From the cell containing the given text, extract its center point as (X, Y) coordinate. 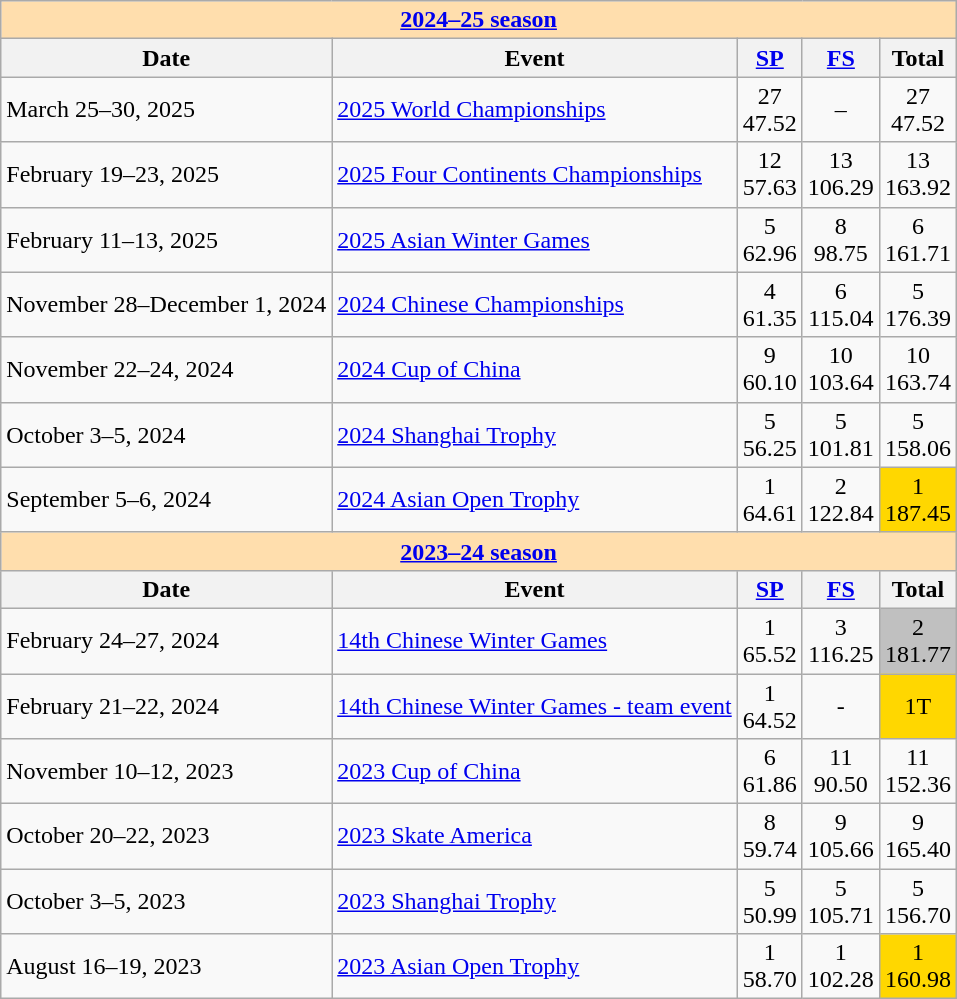
2025 World Championships (535, 110)
9 165.40 (918, 836)
2023–24 season (479, 551)
8 98.75 (840, 240)
2025 Four Continents Championships (535, 174)
6 61.86 (770, 772)
12 57.63 (770, 174)
5 56.25 (770, 434)
August 16–19, 2023 (166, 966)
2024 Chinese Championships (535, 304)
– (840, 110)
2024 Asian Open Trophy (535, 500)
1 160.98 (918, 966)
6 115.04 (840, 304)
February 21–22, 2024 (166, 706)
5 156.70 (918, 902)
- (840, 706)
13 106.29 (840, 174)
6 161.71 (918, 240)
14th Chinese Winter Games (535, 640)
February 19–23, 2025 (166, 174)
1 64.61 (770, 500)
1 187.45 (918, 500)
13 163.92 (918, 174)
2023 Cup of China (535, 772)
2023 Asian Open Trophy (535, 966)
5 62.96 (770, 240)
8 59.74 (770, 836)
September 5–6, 2024 (166, 500)
2023 Shanghai Trophy (535, 902)
2025 Asian Winter Games (535, 240)
9 105.66 (840, 836)
4 61.35 (770, 304)
9 60.10 (770, 370)
5 105.71 (840, 902)
11 90.50 (840, 772)
2024 Shanghai Trophy (535, 434)
1 64.52 (770, 706)
3 116.25 (840, 640)
2024–25 season (479, 20)
5 101.81 (840, 434)
November 10–12, 2023 (166, 772)
14th Chinese Winter Games - team event (535, 706)
February 11–13, 2025 (166, 240)
2 181.77 (918, 640)
2 122.84 (840, 500)
10 163.74 (918, 370)
1 65.52 (770, 640)
11 152.36 (918, 772)
1 58.70 (770, 966)
2024 Cup of China (535, 370)
1T (918, 706)
October 3–5, 2023 (166, 902)
October 20–22, 2023 (166, 836)
2023 Skate America (535, 836)
February 24–27, 2024 (166, 640)
1 102.28 (840, 966)
10 103.64 (840, 370)
October 3–5, 2024 (166, 434)
November 28–December 1, 2024 (166, 304)
5 176.39 (918, 304)
November 22–24, 2024 (166, 370)
March 25–30, 2025 (166, 110)
5 50.99 (770, 902)
5 158.06 (918, 434)
